Return (X, Y) of the center of cell containing provided text 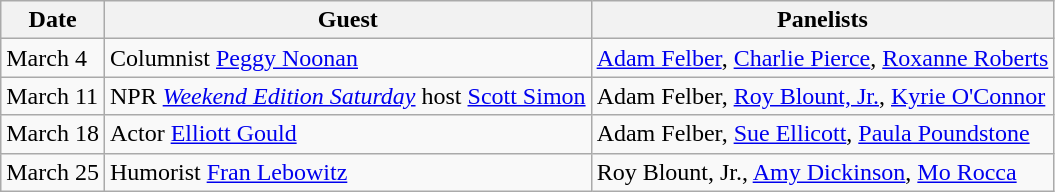
Guest (348, 20)
March 4 (53, 58)
Adam Felber, Roy Blount, Jr., Kyrie O'Connor (822, 96)
Roy Blount, Jr., Amy Dickinson, Mo Rocca (822, 172)
Columnist Peggy Noonan (348, 58)
March 11 (53, 96)
Panelists (822, 20)
Adam Felber, Charlie Pierce, Roxanne Roberts (822, 58)
Adam Felber, Sue Ellicott, Paula Poundstone (822, 134)
Humorist Fran Lebowitz (348, 172)
Date (53, 20)
Actor Elliott Gould (348, 134)
NPR Weekend Edition Saturday host Scott Simon (348, 96)
March 18 (53, 134)
March 25 (53, 172)
